Determine the (x, y) coordinate at the center of the cell enclosing the given text.  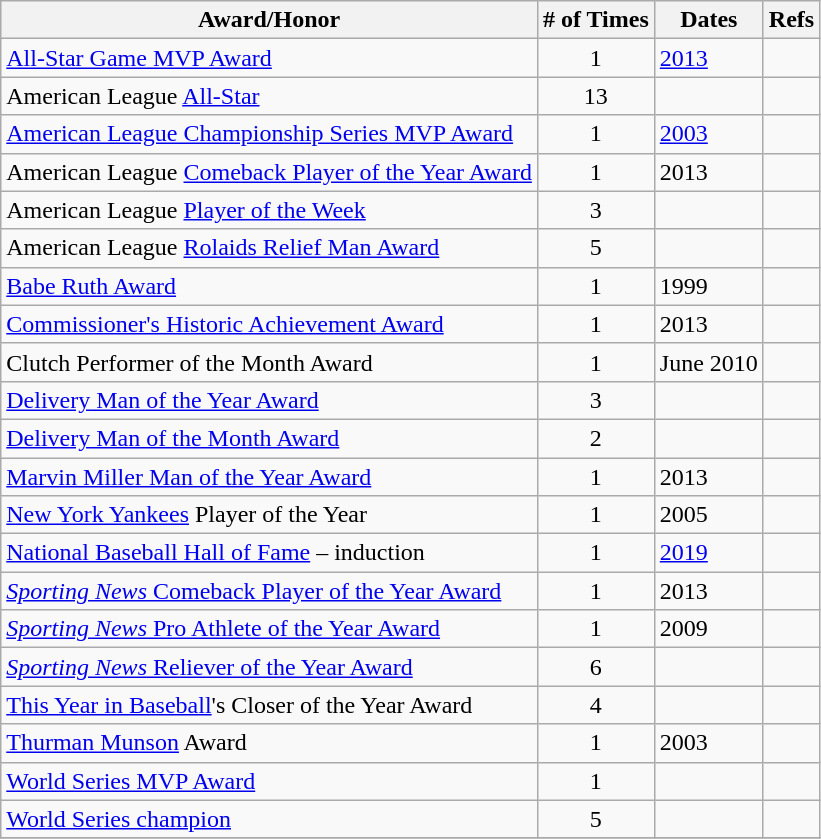
2009 (708, 629)
2005 (708, 515)
Sporting News Comeback Player of the Year Award (270, 591)
6 (596, 667)
American League All-Star (270, 96)
Marvin Miller Man of the Year Award (270, 477)
All-Star Game MVP Award (270, 58)
World Series champion (270, 819)
American League Championship Series MVP Award (270, 134)
2 (596, 438)
Babe Ruth Award (270, 286)
# of Times (596, 20)
New York Yankees Player of the Year (270, 515)
Commissioner's Historic Achievement Award (270, 324)
Delivery Man of the Year Award (270, 400)
National Baseball Hall of Fame – induction (270, 553)
World Series MVP Award (270, 781)
4 (596, 705)
June 2010 (708, 362)
Refs (791, 20)
American League Player of the Week (270, 210)
Award/Honor (270, 20)
Sporting News Pro Athlete of the Year Award (270, 629)
American League Rolaids Relief Man Award (270, 248)
2019 (708, 553)
Clutch Performer of the Month Award (270, 362)
Thurman Munson Award (270, 743)
This Year in Baseball's Closer of the Year Award (270, 705)
Sporting News Reliever of the Year Award (270, 667)
13 (596, 96)
Delivery Man of the Month Award (270, 438)
Dates (708, 20)
1999 (708, 286)
American League Comeback Player of the Year Award (270, 172)
